Provide the [X, Y] coordinate of the cell's center where the given text is located.  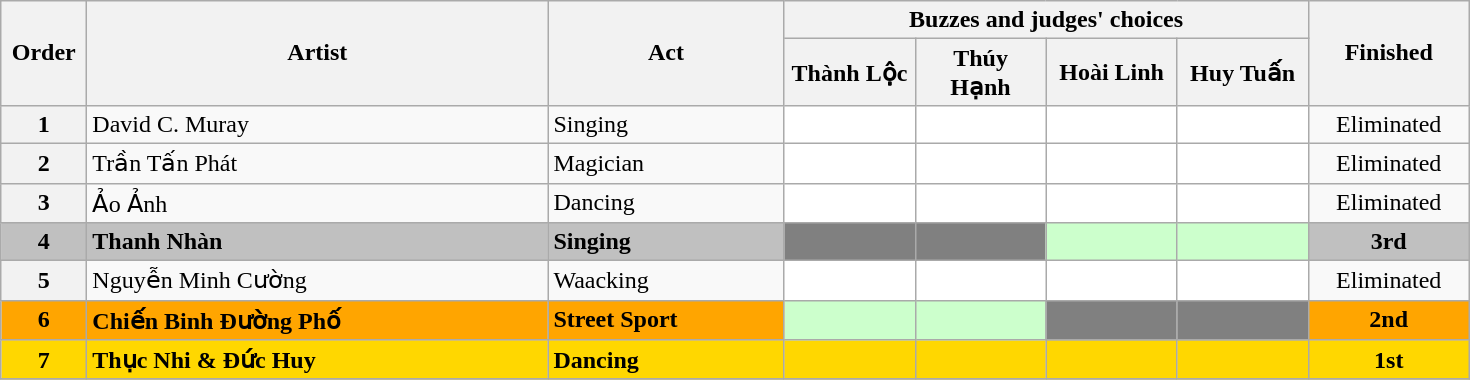
Thúy Hạnh [980, 72]
2nd [1388, 320]
4 [44, 242]
Chiến Binh Đường Phố [318, 320]
Ảo Ảnh [318, 203]
2 [44, 163]
Thanh Nhàn [318, 242]
1st [1388, 360]
Hoài Linh [1112, 72]
7 [44, 360]
Magician [666, 163]
6 [44, 320]
3 [44, 203]
Nguyễn Minh Cường [318, 281]
Huy Tuấn [1242, 72]
Waacking [666, 281]
5 [44, 281]
Artist [318, 54]
Finished [1388, 54]
Trần Tấn Phát [318, 163]
3rd [1388, 242]
Order [44, 54]
1 [44, 124]
Thành Lộc [850, 72]
David C. Muray [318, 124]
Buzzes and judges' choices [1046, 20]
Street Sport [666, 320]
Act [666, 54]
Thục Nhi & Đức Huy [318, 360]
